For the text-containing cell, return its midpoint in [x, y] coordinate format. 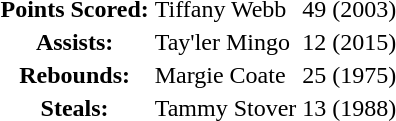
25 [314, 75]
Margie Coate [226, 75]
12 [314, 42]
Tay'ler Mingo [226, 42]
